Find where the given text appears and provide that cell's center as (x, y) coordinate. 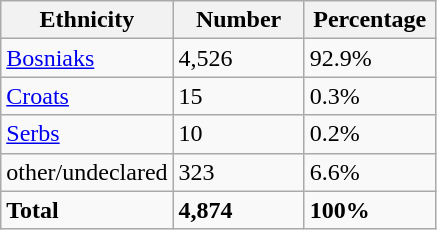
Croats (87, 96)
323 (238, 172)
other/undeclared (87, 172)
10 (238, 134)
92.9% (370, 58)
Total (87, 210)
Serbs (87, 134)
100% (370, 210)
Bosniaks (87, 58)
4,526 (238, 58)
Ethnicity (87, 20)
Percentage (370, 20)
6.6% (370, 172)
4,874 (238, 210)
Number (238, 20)
0.2% (370, 134)
15 (238, 96)
0.3% (370, 96)
